Output the (x, y) coordinate of the center of the cell containing the given text.  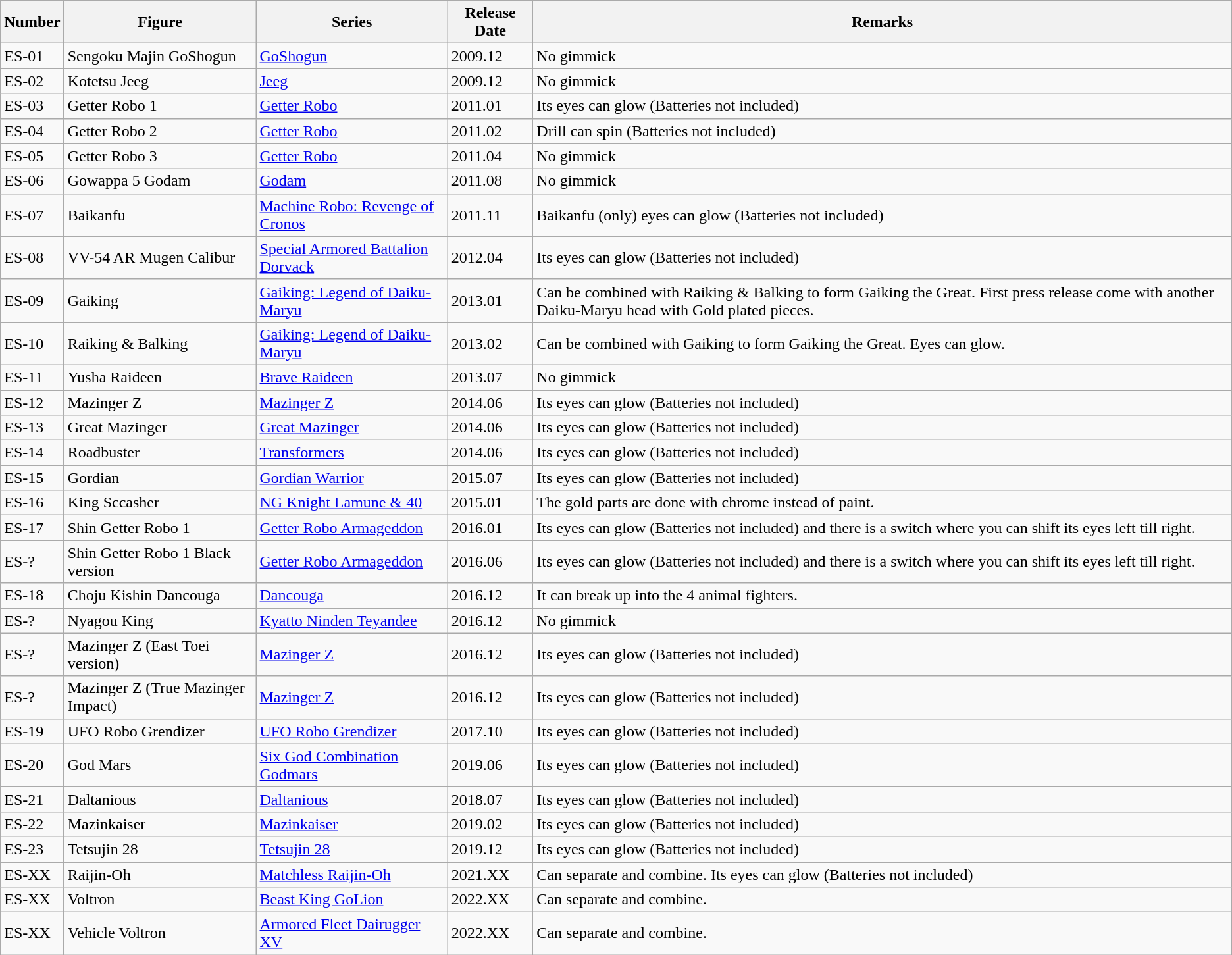
Gordian (160, 478)
2016.06 (490, 562)
ES-04 (32, 131)
ES-20 (32, 765)
Baikanfu (160, 215)
Roadbuster (160, 453)
Number (32, 22)
Gowappa 5 Godam (160, 181)
Mazinger Z (True Mazinger Impact) (160, 698)
Matchless Raijin-Oh (351, 875)
ES-17 (32, 528)
ES-16 (32, 503)
NG Knight Lamune & 40 (351, 503)
2011.02 (490, 131)
Shin Getter Robo 1 Black version (160, 562)
2017.10 (490, 731)
2021.XX (490, 875)
Gaiking (160, 300)
VV-54 AR Mugen Calibur (160, 258)
King Sccasher (160, 503)
ES-21 (32, 799)
2013.02 (490, 344)
Mazinger Z (East Toei version) (160, 654)
2019.12 (490, 849)
ES-09 (32, 300)
2012.04 (490, 258)
It can break up into the 4 animal fighters. (882, 596)
Nyagou King (160, 621)
Can separate and combine. Its eyes can glow (Batteries not included) (882, 875)
2011.01 (490, 106)
Remarks (882, 22)
ES-03 (32, 106)
Raijin-Oh (160, 875)
The gold parts are done with chrome instead of paint. (882, 503)
Armored Fleet Dairugger XV (351, 933)
GoShogun (351, 56)
ES-18 (32, 596)
2011.04 (490, 156)
Kyatto Ninden Teyandee (351, 621)
Six God Combination Godmars (351, 765)
ES-22 (32, 824)
Getter Robo 2 (160, 131)
Kotetsu Jeeg (160, 81)
Beast King GoLion (351, 900)
Voltron (160, 900)
2016.01 (490, 528)
Yusha Raideen (160, 377)
Special Armored Battalion Dorvack (351, 258)
Choju Kishin Dancouga (160, 596)
ES-23 (32, 849)
Vehicle Voltron (160, 933)
Gordian Warrior (351, 478)
Drill can spin (Batteries not included) (882, 131)
2019.06 (490, 765)
Baikanfu (only) eyes can glow (Batteries not included) (882, 215)
ES-11 (32, 377)
2015.01 (490, 503)
Dancouga (351, 596)
Figure (160, 22)
ES-14 (32, 453)
Raiking & Balking (160, 344)
Transformers (351, 453)
Can be combined with Gaiking to form Gaiking the Great. Eyes can glow. (882, 344)
ES-13 (32, 428)
2011.11 (490, 215)
2013.07 (490, 377)
Jeeg (351, 81)
Getter Robo 1 (160, 106)
Getter Robo 3 (160, 156)
Release Date (490, 22)
Shin Getter Robo 1 (160, 528)
ES-10 (32, 344)
ES-08 (32, 258)
ES-02 (32, 81)
Can be combined with Raiking & Balking to form Gaiking the Great. First press release come with another Daiku-Maryu head with Gold plated pieces. (882, 300)
ES-01 (32, 56)
ES-19 (32, 731)
2013.01 (490, 300)
Machine Robo: Revenge of Cronos (351, 215)
2015.07 (490, 478)
ES-05 (32, 156)
Sengoku Majin GoShogun (160, 56)
2019.02 (490, 824)
ES-06 (32, 181)
2011.08 (490, 181)
2018.07 (490, 799)
Godam (351, 181)
Brave Raideen (351, 377)
ES-12 (32, 402)
Series (351, 22)
ES-15 (32, 478)
ES-07 (32, 215)
God Mars (160, 765)
